From the cell containing the given text, extract its center point as [x, y] coordinate. 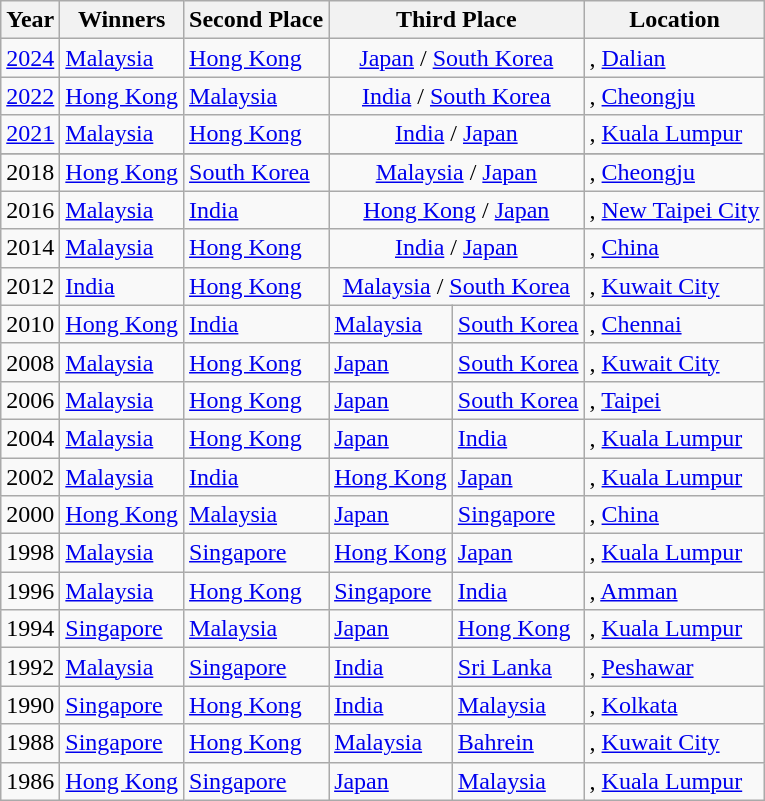
Malaysia / Japan [456, 172]
2000 [30, 515]
, Chennai [674, 324]
1996 [30, 591]
Winners [122, 20]
, New Taipei City [674, 210]
Third Place [456, 20]
Year [30, 20]
2016 [30, 210]
, Peshawar [674, 667]
, Kolkata [674, 705]
2022 [30, 96]
2004 [30, 438]
, Taipei [674, 400]
2021 [30, 134]
, Dalian [674, 58]
Hong Kong / Japan [456, 210]
1992 [30, 667]
Sri Lanka [518, 667]
, Amman [674, 591]
2018 [30, 172]
1986 [30, 781]
1990 [30, 705]
1998 [30, 553]
Bahrein [518, 743]
Location [674, 20]
Malaysia / South Korea [456, 286]
2002 [30, 477]
2010 [30, 324]
India / South Korea [456, 96]
1988 [30, 743]
2014 [30, 248]
2006 [30, 400]
Second Place [256, 20]
2008 [30, 362]
2024 [30, 58]
2012 [30, 286]
Japan / South Korea [456, 58]
1994 [30, 629]
